Locate the cell with the specified text and output its (x, y) center coordinate. 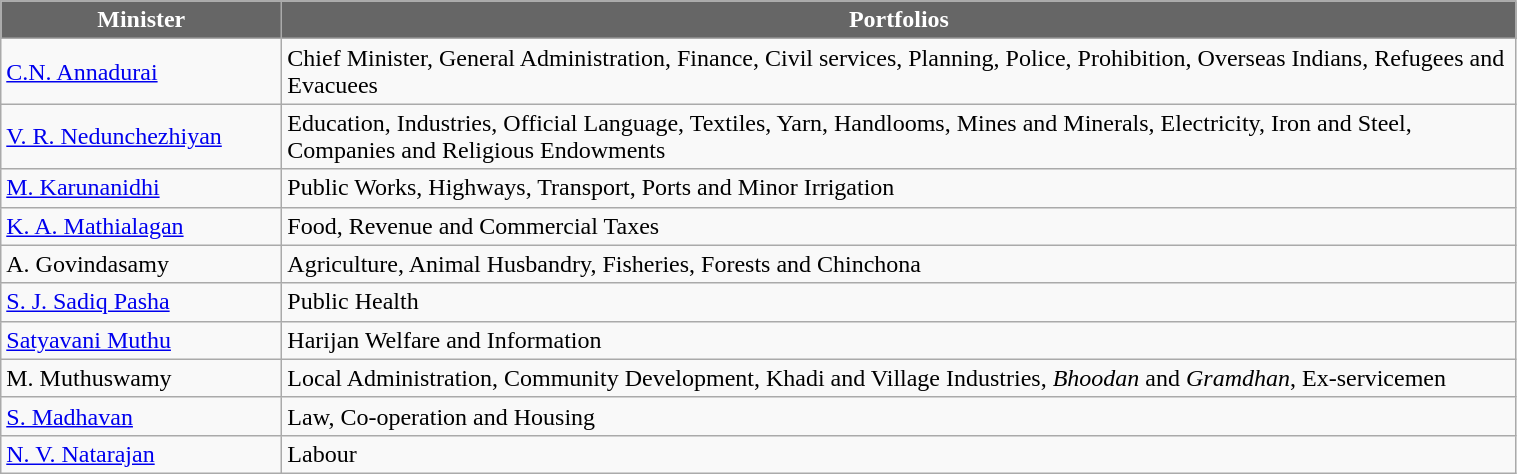
Public Health (899, 302)
Public Works, Highways, Transport, Ports and Minor Irrigation (899, 188)
S. Madhavan (142, 416)
C.N. Annadurai (142, 72)
Law, Co-operation and Housing (899, 416)
Minister (142, 20)
S. J. Sadiq Pasha (142, 302)
Satyavani Muthu (142, 340)
M. Karunanidhi (142, 188)
Portfolios (899, 20)
A. Govindasamy (142, 264)
Food, Revenue and Commercial Taxes (899, 226)
M. Muthuswamy (142, 378)
Chief Minister, General Administration, Finance, Civil services, Planning, Police, Prohibition, Overseas Indians, Refugees and Evacuees (899, 72)
Agriculture, Animal Husbandry, Fisheries, Forests and Chinchona (899, 264)
K. A. Mathialagan (142, 226)
V. R. Nedunchezhiyan (142, 136)
N. V. Natarajan (142, 454)
Local Administration, Community Development, Khadi and Village Industries, Bhoodan and Gramdhan, Ex-servicemen (899, 378)
Labour (899, 454)
Harijan Welfare and Information (899, 340)
